Extract the [x, y] coordinate from the center of the cell holding the provided text.  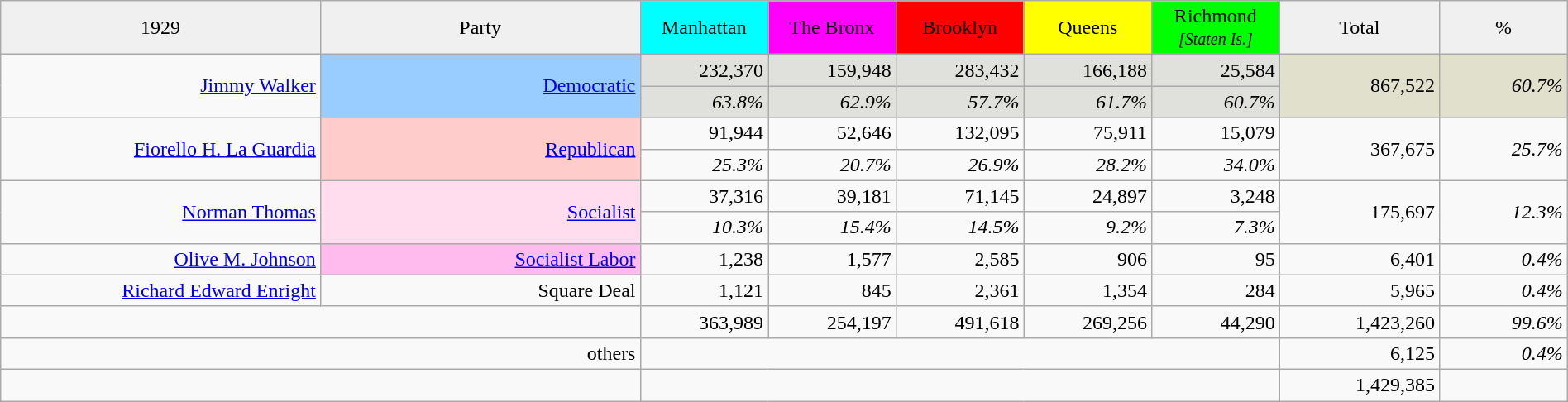
1,577 [832, 259]
1,429,385 [1360, 385]
1,354 [1088, 290]
1929 [160, 28]
232,370 [705, 70]
15.4% [832, 227]
269,256 [1088, 322]
Olive M. Johnson [160, 259]
52,646 [832, 133]
57.7% [959, 102]
75,911 [1088, 133]
367,675 [1360, 149]
Fiorello H. La Guardia [160, 149]
2,361 [959, 290]
7.3% [1216, 227]
9.2% [1088, 227]
Democratic [480, 86]
25,584 [1216, 70]
others [321, 353]
62.9% [832, 102]
44,290 [1216, 322]
Jimmy Walker [160, 86]
2,585 [959, 259]
1,121 [705, 290]
Socialist [480, 212]
159,948 [832, 70]
Queens [1088, 28]
Socialist Labor [480, 259]
166,188 [1088, 70]
845 [832, 290]
99.6% [1503, 322]
867,522 [1360, 86]
37,316 [705, 196]
283,432 [959, 70]
Total [1360, 28]
15,079 [1216, 133]
6,401 [1360, 259]
6,125 [1360, 353]
24,897 [1088, 196]
Republican [480, 149]
Richard Edward Enright [160, 290]
63.8% [705, 102]
25.7% [1503, 149]
61.7% [1088, 102]
71,145 [959, 196]
20.7% [832, 165]
Party [480, 28]
254,197 [832, 322]
3,248 [1216, 196]
491,618 [959, 322]
Norman Thomas [160, 212]
Manhattan [705, 28]
12.3% [1503, 212]
28.2% [1088, 165]
34.0% [1216, 165]
906 [1088, 259]
39,181 [832, 196]
25.3% [705, 165]
1,423,260 [1360, 322]
175,697 [1360, 212]
26.9% [959, 165]
91,944 [705, 133]
Brooklyn [959, 28]
The Bronx [832, 28]
10.3% [705, 227]
1,238 [705, 259]
Richmond [Staten Is.] [1216, 28]
14.5% [959, 227]
132,095 [959, 133]
% [1503, 28]
Square Deal [480, 290]
95 [1216, 259]
284 [1216, 290]
363,989 [705, 322]
5,965 [1360, 290]
